Output the [X, Y] coordinate of the center of the cell containing the given text.  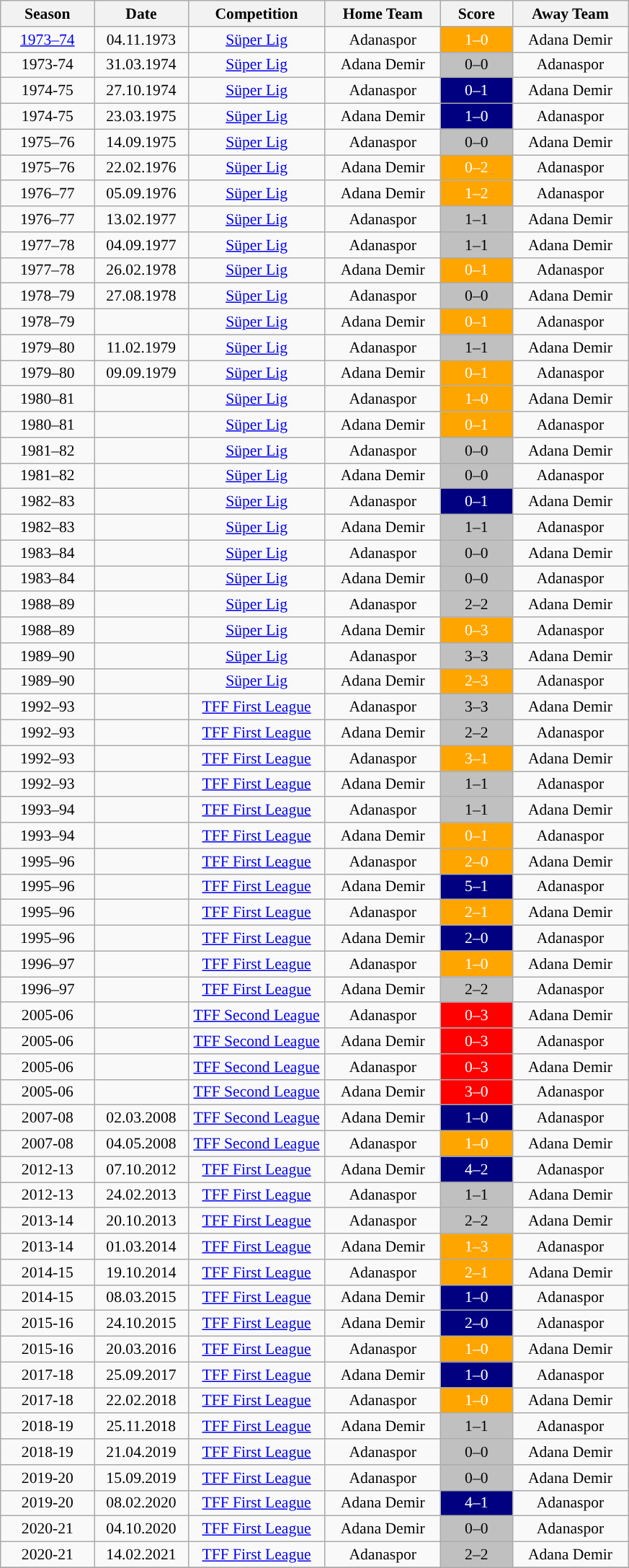
Season [48, 14]
1973-74 [48, 65]
2–3 [476, 681]
Away Team [570, 14]
11.02.1979 [141, 347]
0–2 [476, 168]
24.02.2013 [141, 1195]
3–0 [476, 1092]
Home Team [383, 14]
25.11.2018 [141, 1427]
22.02.2018 [141, 1401]
20.10.2013 [141, 1221]
4–2 [476, 1169]
Score [476, 14]
25.09.2017 [141, 1375]
19.10.2014 [141, 1272]
27.10.1974 [141, 91]
08.02.2020 [141, 1503]
04.10.2020 [141, 1529]
01.03.2014 [141, 1246]
Competition [256, 14]
02.03.2008 [141, 1118]
31.03.1974 [141, 65]
1973–74 [48, 40]
1–3 [476, 1246]
23.03.1975 [141, 117]
22.02.1976 [141, 168]
24.10.2015 [141, 1324]
4–1 [476, 1503]
5–1 [476, 887]
14.02.2021 [141, 1555]
3–1 [476, 758]
04.11.1973 [141, 40]
21.04.2019 [141, 1452]
27.08.1978 [141, 296]
20.03.2016 [141, 1350]
Date [141, 14]
13.02.1977 [141, 219]
1–2 [476, 194]
26.02.1978 [141, 270]
09.09.1979 [141, 373]
08.03.2015 [141, 1298]
04.09.1977 [141, 245]
07.10.2012 [141, 1169]
04.05.2008 [141, 1144]
15.09.2019 [141, 1478]
05.09.1976 [141, 194]
14.09.1975 [141, 142]
